Scan for the cell matching the given text and deliver its [X, Y] coordinate at center. 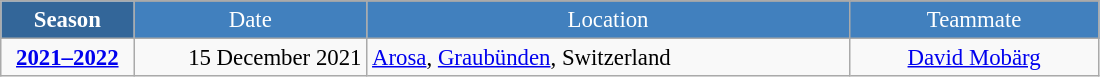
Season [68, 20]
15 December 2021 [250, 58]
Date [250, 20]
Location [608, 20]
2021–2022 [68, 58]
David Mobärg [974, 58]
Teammate [974, 20]
Arosa, Graubünden, Switzerland [608, 58]
